Return [X, Y] of the center of cell containing provided text 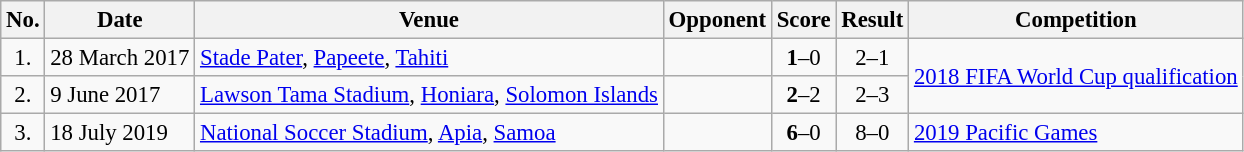
No. [23, 20]
Lawson Tama Stadium, Honiara, Solomon Islands [430, 95]
1. [23, 58]
Stade Pater, Papeete, Tahiti [430, 58]
Competition [1076, 20]
2–1 [872, 58]
2–2 [804, 95]
28 March 2017 [120, 58]
2019 Pacific Games [1076, 133]
Venue [430, 20]
6–0 [804, 133]
2018 FIFA World Cup qualification [1076, 76]
Opponent [717, 20]
Result [872, 20]
8–0 [872, 133]
Score [804, 20]
9 June 2017 [120, 95]
2–3 [872, 95]
Date [120, 20]
2. [23, 95]
1–0 [804, 58]
National Soccer Stadium, Apia, Samoa [430, 133]
3. [23, 133]
18 July 2019 [120, 133]
